Return [x, y] of the center of cell containing provided text 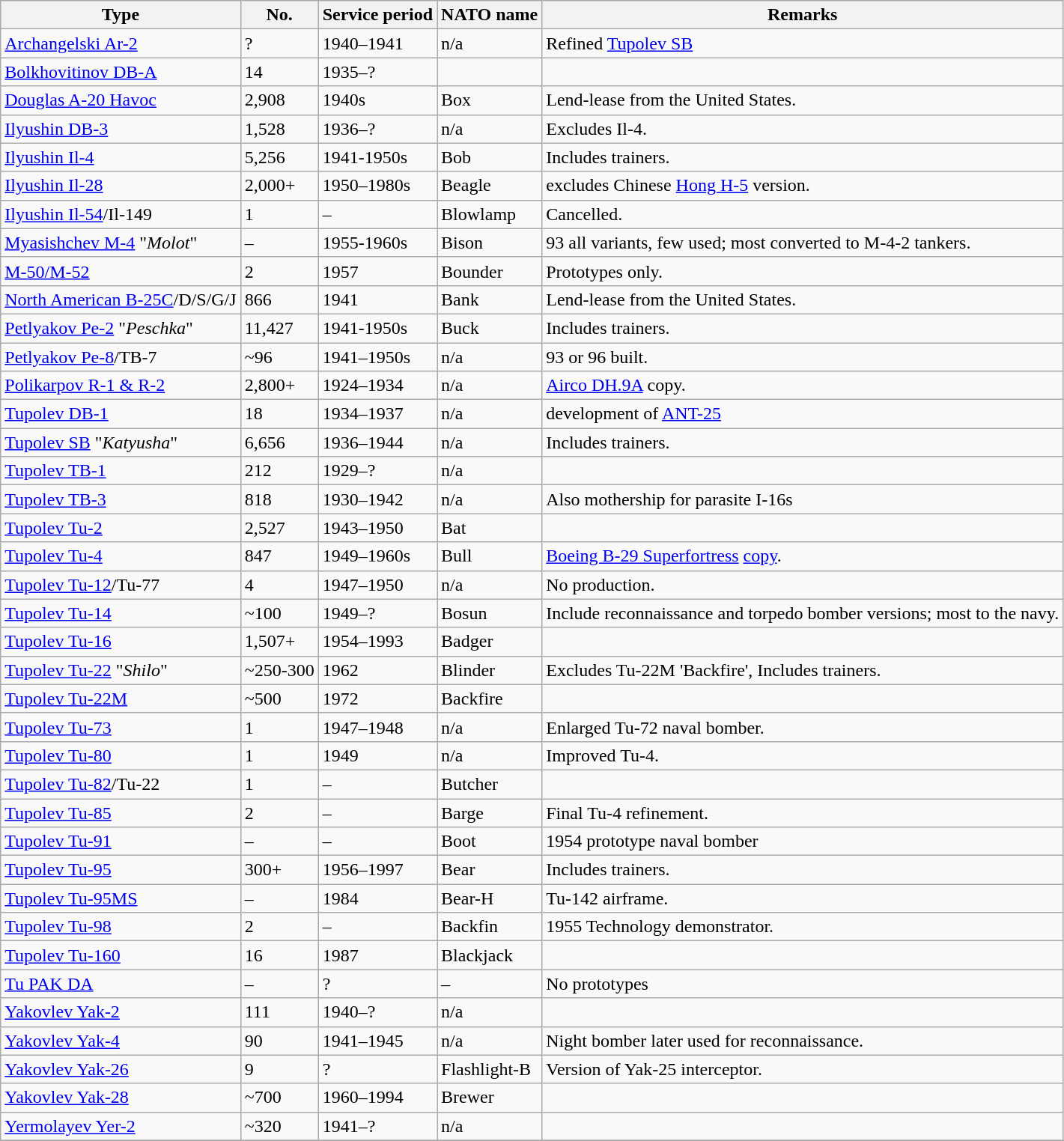
Night bomber later used for reconnaissance. [803, 1041]
NATO name [490, 15]
Tupolev Tu-22 "Shilo" [121, 670]
Buck [490, 328]
Bolkhovitinov DB-A [121, 72]
Tupolev Tu-73 [121, 727]
Tupolev Tu-160 [121, 955]
Bison [490, 243]
Bear [490, 870]
1941–? [377, 1126]
1960–1994 [377, 1098]
Beagle [490, 186]
~320 [279, 1126]
Petlyakov Pe-2 "Peschka" [121, 328]
~700 [279, 1098]
Badger [490, 642]
Tupolev Tu-85 [121, 812]
Polikarpov R-1 & R-2 [121, 386]
North American B-25C/D/S/G/J [121, 299]
14 [279, 72]
1940–1941 [377, 43]
Prototypes only. [803, 271]
Tupolev TB-1 [121, 471]
Box [490, 100]
1984 [377, 898]
Yakovlev Yak-26 [121, 1069]
1954–1993 [377, 642]
Yakovlev Yak-2 [121, 1012]
1941–1945 [377, 1041]
847 [279, 556]
excludes Chinese Hong H-5 version. [803, 186]
1949–? [377, 613]
Tupolev Tu-80 [121, 755]
Version of Yak-25 interceptor. [803, 1069]
11,427 [279, 328]
4 [279, 585]
Tupolev Tu-82/Tu-22 [121, 784]
300+ [279, 870]
Improved Tu-4. [803, 755]
1940–? [377, 1012]
Bosun [490, 613]
1949 [377, 755]
1955 Technology demonstrator. [803, 927]
~500 [279, 699]
1947–1948 [377, 727]
6,656 [279, 442]
Tupolev Tu-95MS [121, 898]
M-50/M-52 [121, 271]
2,908 [279, 100]
1,507+ [279, 642]
Blackjack [490, 955]
Yakovlev Yak-28 [121, 1098]
Blowlamp [490, 214]
Refined Tupolev SB [803, 43]
Tupolev Tu-95 [121, 870]
Ilyushin Il-4 [121, 157]
93 or 96 built. [803, 357]
1940s [377, 100]
Tupolev Tu-2 [121, 528]
Tupolev Tu-16 [121, 642]
5,256 [279, 157]
No prototypes [803, 984]
Yermolayev Yer-2 [121, 1126]
Douglas A-20 Havoc [121, 100]
1934–1937 [377, 414]
~100 [279, 613]
Yakovlev Yak-4 [121, 1041]
1941 [377, 299]
Brewer [490, 1098]
Tupolev DB-1 [121, 414]
Tupolev SB "Katyusha" [121, 442]
Excludes Il-4. [803, 129]
1936–1944 [377, 442]
Ilyushin Il-54/Il-149 [121, 214]
Archangelski Ar-2 [121, 43]
1987 [377, 955]
1929–? [377, 471]
1936–? [377, 129]
111 [279, 1012]
866 [279, 299]
Bat [490, 528]
Barge [490, 812]
Cancelled. [803, 214]
development of ANT-25 [803, 414]
Ilyushin DB-3 [121, 129]
818 [279, 499]
9 [279, 1069]
Tupolev Tu-14 [121, 613]
Bull [490, 556]
18 [279, 414]
1955-1960s [377, 243]
1954 prototype naval bomber [803, 842]
Tupolev TB-3 [121, 499]
93 all variants, few used; most converted to M-4-2 tankers. [803, 243]
16 [279, 955]
Bounder [490, 271]
Tu-142 airframe. [803, 898]
90 [279, 1041]
Backfire [490, 699]
Ilyushin Il-28 [121, 186]
Tu PAK DA [121, 984]
212 [279, 471]
Flashlight-B [490, 1069]
Service period [377, 15]
Boeing B-29 Superfortress copy. [803, 556]
Petlyakov Pe-8/TB-7 [121, 357]
1941–1950s [377, 357]
Also mothership for parasite I-16s [803, 499]
1935–? [377, 72]
~96 [279, 357]
1950–1980s [377, 186]
2,800+ [279, 386]
Blinder [490, 670]
Bob [490, 157]
1962 [377, 670]
1949–1960s [377, 556]
1956–1997 [377, 870]
Final Tu-4 refinement. [803, 812]
No. [279, 15]
Myasishchev M-4 "Molot" [121, 243]
Tupolev Tu-22M [121, 699]
Boot [490, 842]
1972 [377, 699]
Enlarged Tu-72 naval bomber. [803, 727]
2,000+ [279, 186]
1947–1950 [377, 585]
Excludes Tu-22M 'Backfire', Includes trainers. [803, 670]
Tupolev Tu-12/Tu-77 [121, 585]
Tupolev Tu-4 [121, 556]
1957 [377, 271]
Tupolev Tu-91 [121, 842]
Bear-H [490, 898]
Backfin [490, 927]
No production. [803, 585]
Bank [490, 299]
Tupolev Tu-98 [121, 927]
Butcher [490, 784]
Airco DH.9A copy. [803, 386]
Type [121, 15]
Include reconnaissance and torpedo bomber versions; most to the navy. [803, 613]
1930–1942 [377, 499]
1,528 [279, 129]
2,527 [279, 528]
1924–1934 [377, 386]
Remarks [803, 15]
~250-300 [279, 670]
1943–1950 [377, 528]
